Identify which cell holds the provided text, then report its (X, Y) central coordinate. 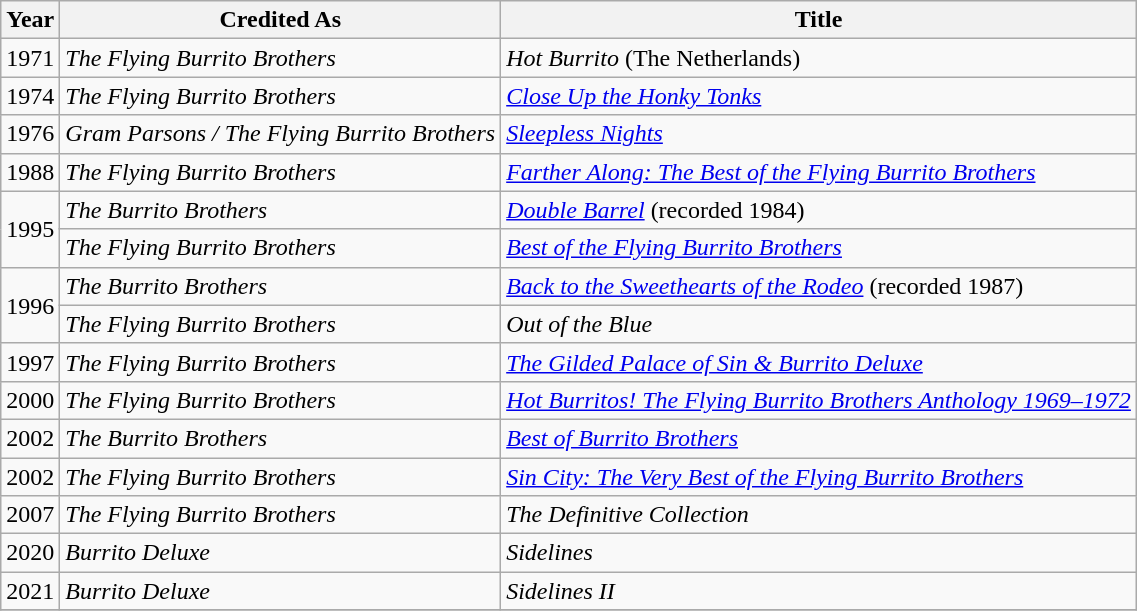
Out of the Blue (819, 324)
1976 (30, 134)
Credited As (280, 20)
Sidelines II (819, 591)
Gram Parsons / The Flying Burrito Brothers (280, 134)
Sin City: The Very Best of the Flying Burrito Brothers (819, 477)
1974 (30, 96)
Back to the Sweethearts of the Rodeo (recorded 1987) (819, 286)
Close Up the Honky Tonks (819, 96)
1988 (30, 172)
Best of Burrito Brothers (819, 438)
Best of the Flying Burrito Brothers (819, 248)
2000 (30, 400)
1997 (30, 362)
1996 (30, 305)
1995 (30, 229)
Title (819, 20)
The Gilded Palace of Sin & Burrito Deluxe (819, 362)
1971 (30, 58)
Year (30, 20)
The Definitive Collection (819, 515)
2007 (30, 515)
Double Barrel (recorded 1984) (819, 210)
Farther Along: The Best of the Flying Burrito Brothers (819, 172)
2020 (30, 553)
Sidelines (819, 553)
Hot Burrito (The Netherlands) (819, 58)
Sleepless Nights (819, 134)
Hot Burritos! The Flying Burrito Brothers Anthology 1969–1972 (819, 400)
2021 (30, 591)
